Provide the [x, y] coordinate of the cell's center where the given text is located.  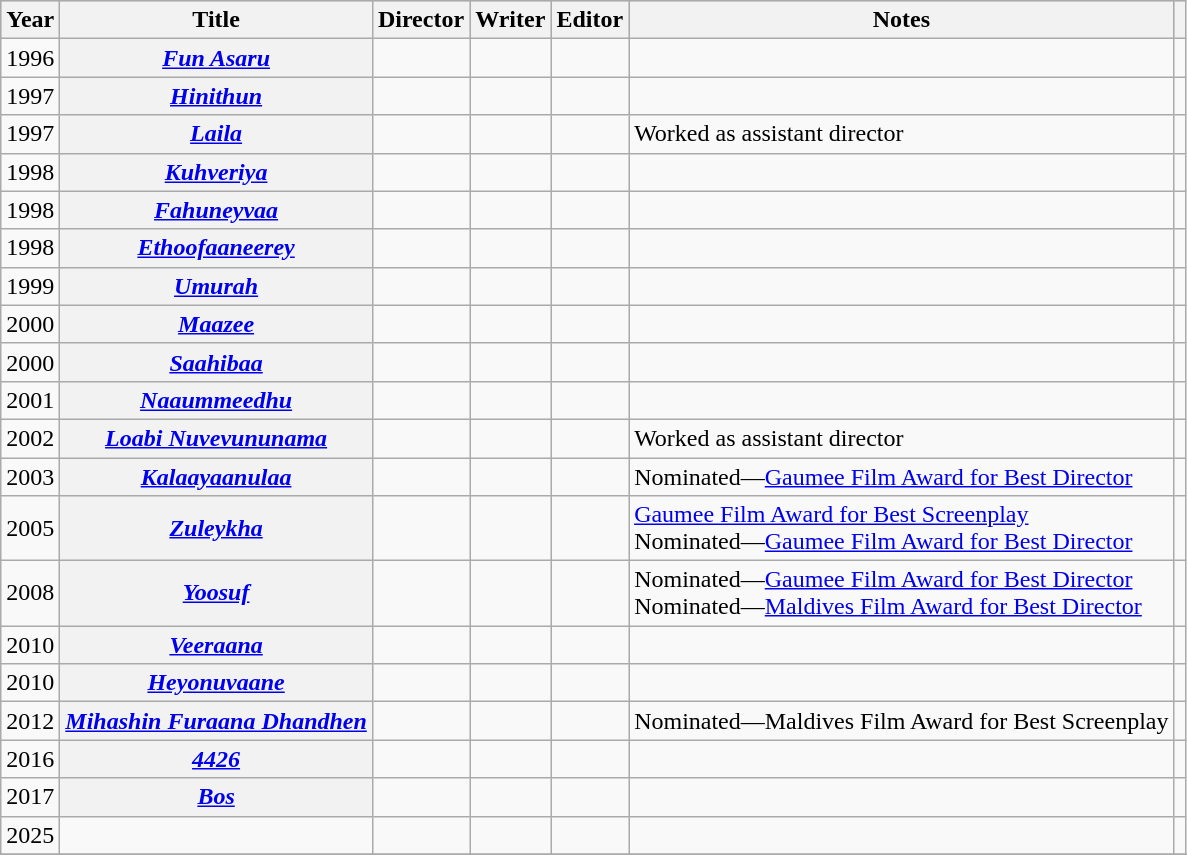
Writer [510, 20]
Fahuneyvaa [216, 210]
Saahibaa [216, 362]
1996 [30, 58]
2005 [30, 528]
2025 [30, 835]
Zuleykha [216, 528]
Yoosuf [216, 594]
Gaumee Film Award for Best ScreenplayNominated—Gaumee Film Award for Best Director [902, 528]
Bos [216, 797]
Nominated—Gaumee Film Award for Best DirectorNominated—Maldives Film Award for Best Director [902, 594]
4426 [216, 759]
Nominated—Gaumee Film Award for Best Director [902, 477]
Umurah [216, 286]
Naaummeedhu [216, 400]
Kuhveriya [216, 172]
2017 [30, 797]
2003 [30, 477]
2008 [30, 594]
Nominated—Maldives Film Award for Best Screenplay [902, 721]
Title [216, 20]
Year [30, 20]
1999 [30, 286]
Editor [590, 20]
Maazee [216, 324]
Hinithun [216, 96]
Kalaayaanulaa [216, 477]
Mihashin Furaana Dhandhen [216, 721]
Veeraana [216, 645]
2016 [30, 759]
Loabi Nuvevununama [216, 438]
Fun Asaru [216, 58]
Heyonuvaane [216, 683]
2002 [30, 438]
Laila [216, 134]
Notes [902, 20]
2012 [30, 721]
Director [420, 20]
2001 [30, 400]
Ethoofaaneerey [216, 248]
